Determine the [X, Y] coordinate at the center of the cell enclosing the given text.  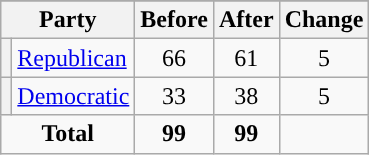
Republican [74, 58]
38 [246, 96]
Total [68, 134]
After [246, 20]
Democratic [74, 96]
61 [246, 58]
Party [68, 20]
33 [174, 96]
Before [174, 20]
Change [324, 20]
66 [174, 58]
